Extract the (x, y) coordinate from the center of the cell holding the provided text.  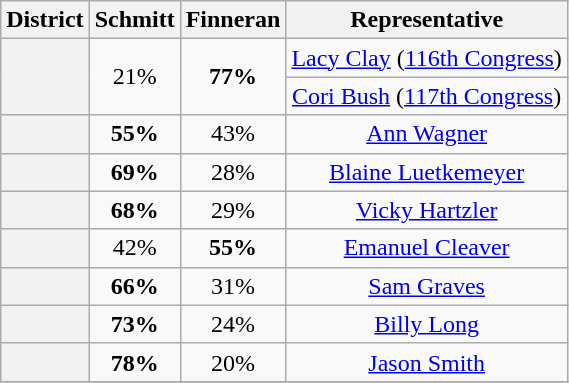
Jason Smith (426, 362)
20% (233, 362)
31% (233, 286)
24% (233, 324)
68% (134, 210)
Emanuel Cleaver (426, 248)
Cori Bush (117th Congress) (426, 96)
Representative (426, 20)
Billy Long (426, 324)
28% (233, 172)
Lacy Clay (116th Congress) (426, 58)
43% (233, 134)
Sam Graves (426, 286)
Vicky Hartzler (426, 210)
42% (134, 248)
69% (134, 172)
77% (233, 77)
21% (134, 77)
Finneran (233, 20)
29% (233, 210)
Schmitt (134, 20)
Ann Wagner (426, 134)
66% (134, 286)
73% (134, 324)
Blaine Luetkemeyer (426, 172)
District (45, 20)
78% (134, 362)
